Provide the (x, y) coordinate of the cell's center where the given text is located.  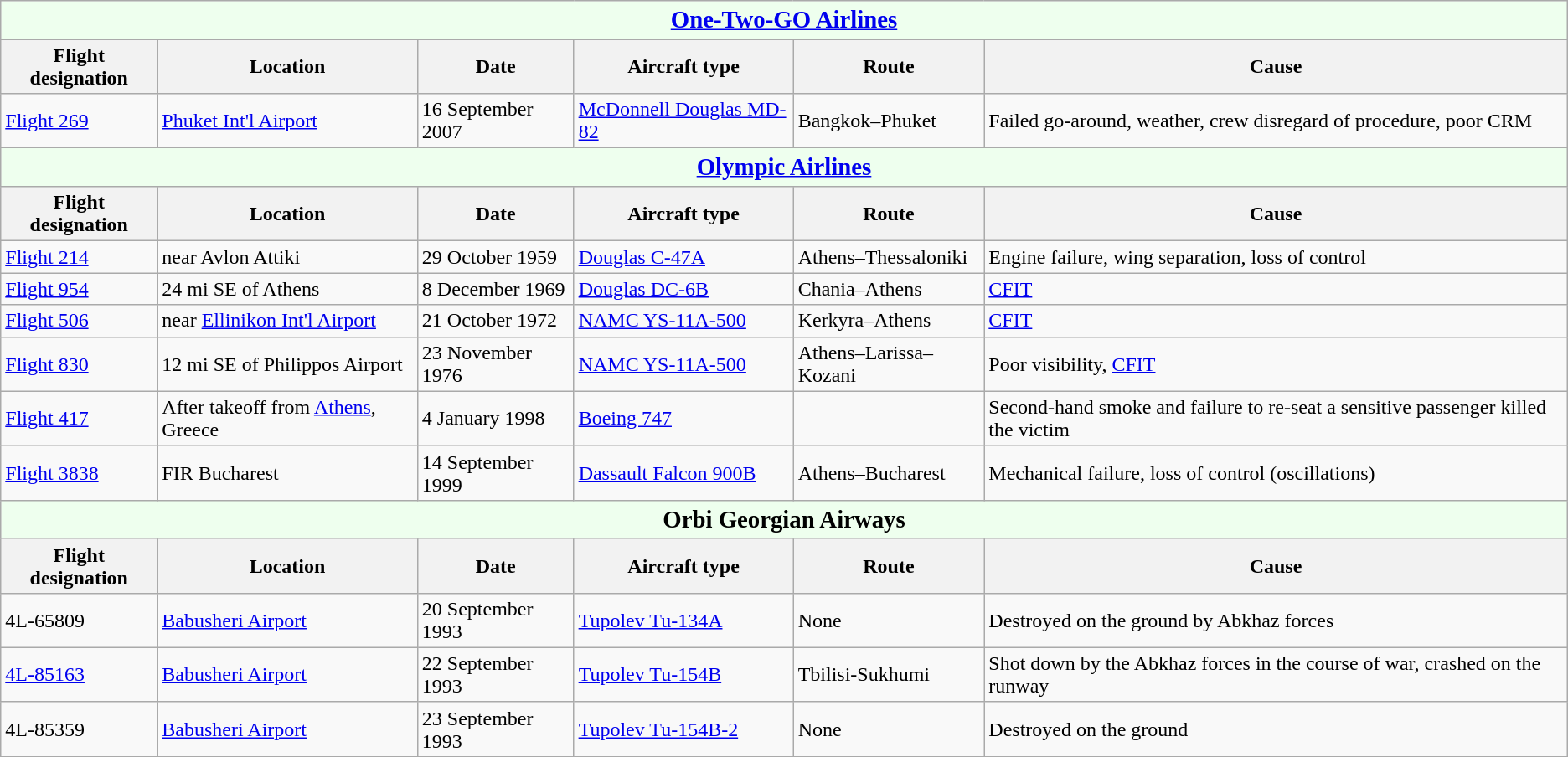
4L-85163 (79, 675)
12 mi SE of Philippos Airport (287, 363)
Boeing 747 (683, 419)
8 December 1969 (496, 289)
Douglas DC-6B (683, 289)
Olympic Airlines (784, 167)
Second-hand smoke and failure to re-seat a sensitive passenger killed the victim (1276, 419)
Flight 269 (79, 121)
Flight 3838 (79, 472)
Mechanical failure, loss of control (oscillations) (1276, 472)
Engine failure, wing separation, loss of control (1276, 257)
One-Two-GO Airlines (784, 20)
Tupolev Tu-134A (683, 620)
Douglas C-47A (683, 257)
Athens–Larissa–Kozani (889, 363)
FIR Bucharest (287, 472)
near Avlon Attiki (287, 257)
near Ellinikon Int'l Airport (287, 321)
14 September 1999 (496, 472)
23 September 1993 (496, 729)
Destroyed on the ground by Abkhaz forces (1276, 620)
4 January 1998 (496, 419)
Kerkyra–Athens (889, 321)
Flight 214 (79, 257)
Flight 417 (79, 419)
Chania–Athens (889, 289)
22 September 1993 (496, 675)
Tupolev Tu-154B-2 (683, 729)
Athens–Thessaloniki (889, 257)
Tbilisi-Sukhumi (889, 675)
Flight 506 (79, 321)
Athens–Bucharest (889, 472)
21 October 1972 (496, 321)
29 October 1959 (496, 257)
Destroyed on the ground (1276, 729)
16 September 2007 (496, 121)
McDonnell Douglas MD-82 (683, 121)
4L-85359 (79, 729)
4L-65809 (79, 620)
Shot down by the Abkhaz forces in the course of war, crashed on the runway (1276, 675)
Poor visibility, CFIT (1276, 363)
After takeoff from Athens, Greece (287, 419)
24 mi SE of Athens (287, 289)
23 November 1976 (496, 363)
Failed go-around, weather, crew disregard of procedure, poor CRM (1276, 121)
Dassault Falcon 900B (683, 472)
Flight 830 (79, 363)
Orbi Georgian Airways (784, 519)
Phuket Int'l Airport (287, 121)
Tupolev Tu-154B (683, 675)
20 September 1993 (496, 620)
Bangkok–Phuket (889, 121)
Flight 954 (79, 289)
